From the cell containing the given text, extract its center point as (x, y) coordinate. 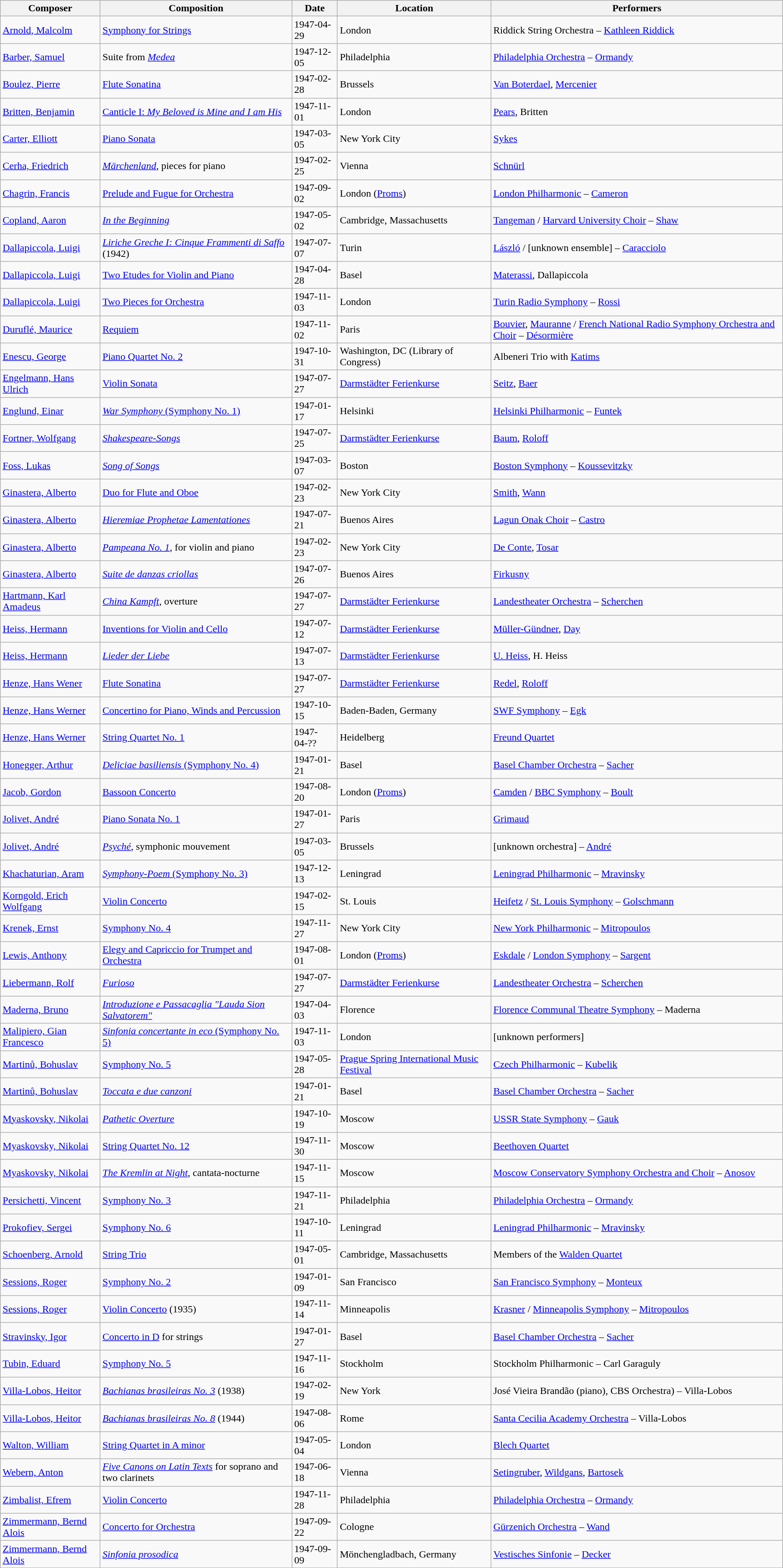
Piano Sonata No. 1 (196, 819)
1947-04-03 (315, 1010)
1947-11-30 (315, 1145)
Sinfonia concertante in eco (Symphony No. 5) (196, 1037)
Deliciae basiliensis (Symphony No. 4) (196, 765)
Symphony for Strings (196, 30)
San Francisco (414, 1282)
War Symphony (Symphony No. 1) (196, 411)
Shakespeare-Songs (196, 438)
Sykes (637, 139)
1947-07-07 (315, 248)
1947-01-17 (315, 411)
Minneapolis (414, 1309)
Enescu, George (50, 356)
Jacob, Gordon (50, 792)
1947-07-25 (315, 438)
Stockholm (414, 1364)
Walton, William (50, 1445)
Firkusny (637, 574)
Foss, Lukas (50, 465)
Stravinsky, Igor (50, 1336)
Boston (414, 465)
Symphony No. 4 (196, 928)
China Kampft, overture (196, 602)
[unknown orchestra] – André (637, 847)
1947-01-09 (315, 1282)
Lieder der Liebe (196, 656)
Canticle I: My Beloved is Mine and I am His (196, 111)
Engelmann, Hans Ulrich (50, 384)
Prelude and Fugue for Orchestra (196, 193)
Redel, Roloff (637, 683)
1947-05-28 (315, 1064)
1947-04-29 (315, 30)
1947-02-19 (315, 1391)
Seitz, Baer (637, 384)
1947-11-02 (315, 329)
1947-10-11 (315, 1227)
1947-04-28 (315, 274)
London Philharmonic – Cameron (637, 193)
1947-11-28 (315, 1499)
Pears, Britten (637, 111)
Cologne (414, 1527)
Gürzenich Orchestra – Wand (637, 1527)
Webern, Anton (50, 1473)
U. Heiss, H. Heiss (637, 656)
Fortner, Wolfgang (50, 438)
1947-05-04 (315, 1445)
Symphony No. 3 (196, 1200)
Duo for Flute and Oboe (196, 493)
Boston Symphony – Koussevitzky (637, 465)
1947-09-09 (315, 1554)
Freund Quartet (637, 737)
1947-11-01 (315, 111)
Symphony No. 6 (196, 1227)
Beethoven Quartet (637, 1145)
Englund, Einar (50, 411)
Schnürl (637, 166)
Arnold, Malcolm (50, 30)
String Quartet No. 1 (196, 737)
1947-11-15 (315, 1173)
Requiem (196, 329)
Persichetti, Vincent (50, 1200)
1947-07-13 (315, 656)
Toccata e due canzoni (196, 1091)
USSR State Symphony – Gauk (637, 1119)
[unknown performers] (637, 1037)
Hieremiae Prophetae Lamentationes (196, 520)
1947-09-02 (315, 193)
Baden-Baden, Germany (414, 710)
Song of Songs (196, 465)
Krasner / Minneapolis Symphony – Mitropoulos (637, 1309)
1947-11-27 (315, 928)
Symphony-Poem (Symphony No. 3) (196, 874)
1947-05-02 (315, 220)
Lewis, Anthony (50, 956)
Khachaturian, Aram (50, 874)
Furioso (196, 982)
Baum, Roloff (637, 438)
1947-08-01 (315, 956)
Helsinki (414, 411)
Malipiero, Gian Francesco (50, 1037)
Czech Philharmonic – Kubelik (637, 1064)
1947-08-20 (315, 792)
1947-07-26 (315, 574)
Albeneri Trio with Katims (637, 356)
Piano Quartet No. 2 (196, 356)
Introduzione e Passacaglia "Lauda Sion Salvatorem" (196, 1010)
Materassi, Dallapiccola (637, 274)
Prokofiev, Sergei (50, 1227)
Date (315, 8)
Pampeana No. 1, for violin and piano (196, 547)
Duruflé, Maurice (50, 329)
Korngold, Erich Wolfgang (50, 901)
Krenek, Ernst (50, 928)
Violin Concerto (1935) (196, 1309)
1947-10-15 (315, 710)
1947-07-12 (315, 628)
Cerha, Friedrich (50, 166)
Concerto for Orchestra (196, 1527)
1947-12-05 (315, 57)
In the Beginning (196, 220)
José Vieira Brandão (piano), CBS Orchestra) – Villa-Lobos (637, 1391)
Eskdale / London Symphony – Sargent (637, 956)
1947-03-07 (315, 465)
Stockholm Philharmonic – Carl Garaguly (637, 1364)
Schoenberg, Arnold (50, 1255)
1947-02-15 (315, 901)
Psyché, symphonic mouvement (196, 847)
String Quartet No. 12 (196, 1145)
Bassoon Concerto (196, 792)
String Quartet in A minor (196, 1445)
The Kremlin at Night, cantata-nocturne (196, 1173)
Tubin, Eduard (50, 1364)
String Trio (196, 1255)
Suite from Medea (196, 57)
Santa Cecilia Academy Orchestra – Villa-Lobos (637, 1418)
Performers (637, 8)
Concerto in D for strings (196, 1336)
New York (414, 1391)
Turin (414, 248)
Barber, Samuel (50, 57)
1947-05-01 (315, 1255)
Washington, DC (Library of Congress) (414, 356)
1947-04-?? (315, 737)
Violin Sonata (196, 384)
Chagrin, Francis (50, 193)
1947-08-06 (315, 1418)
Composition (196, 8)
Copland, Aaron (50, 220)
Lagun Onak Choir – Castro (637, 520)
Members of the Walden Quartet (637, 1255)
Vestisches Sinfonie – Decker (637, 1554)
Location (414, 8)
Riddick String Orchestra – Kathleen Riddick (637, 30)
St. Louis (414, 901)
1947-11-21 (315, 1200)
1947-09-22 (315, 1527)
Hartmann, Karl Amadeus (50, 602)
Henze, Hans Wener (50, 683)
Pathetic Overture (196, 1119)
Britten, Benjamin (50, 111)
Boulez, Pierre (50, 85)
Piano Sonata (196, 139)
Carter, Elliott (50, 139)
Müller-Gündner, Day (637, 628)
1947-11-14 (315, 1309)
Florence Communal Theatre Symphony – Maderna (637, 1010)
1947-02-28 (315, 85)
Helsinki Philharmonic – Funtek (637, 411)
Mönchengladbach, Germany (414, 1554)
Blech Quartet (637, 1445)
Smith, Wann (637, 493)
Tangeman / Harvard University Choir – Shaw (637, 220)
Florence (414, 1010)
Suite de danzas criollas (196, 574)
San Francisco Symphony – Monteux (637, 1282)
Setingruber, Wildgans, Bartosek (637, 1473)
Grimaud (637, 819)
Turin Radio Symphony – Rossi (637, 302)
Liebermann, Rolf (50, 982)
1947-07-21 (315, 520)
Camden / BBC Symphony – Boult (637, 792)
Märchenland, pieces for piano (196, 166)
Symphony No. 2 (196, 1282)
Liriche Greche I: Cinque Frammenti di Saffo (1942) (196, 248)
Heifetz / St. Louis Symphony – Golschmann (637, 901)
New York Philharmonic – Mitropoulos (637, 928)
Zimbalist, Efrem (50, 1499)
1947-10-19 (315, 1119)
SWF Symphony – Egk (637, 710)
László / [unknown ensemble] – Caracciolo (637, 248)
Bachianas brasileiras No. 3 (1938) (196, 1391)
Five Canons on Latin Texts for soprano and two clarinets (196, 1473)
Rome (414, 1418)
Van Boterdael, Mercenier (637, 85)
De Conte, Tosar (637, 547)
Concertino for Piano, Winds and Percussion (196, 710)
1947-02-25 (315, 166)
1947-11-16 (315, 1364)
Prague Spring International Music Festival (414, 1064)
Moscow Conservatory Symphony Orchestra and Choir – Anosov (637, 1173)
Inventions for Violin and Cello (196, 628)
Two Pieces for Orchestra (196, 302)
Sinfonia prosodica (196, 1554)
Honegger, Arthur (50, 765)
1947-12-13 (315, 874)
1947-10-31 (315, 356)
Elegy and Capriccio for Trumpet and Orchestra (196, 956)
Maderna, Bruno (50, 1010)
Bachianas brasileiras No. 8 (1944) (196, 1418)
1947-06-18 (315, 1473)
Composer (50, 8)
Heidelberg (414, 737)
Two Etudes for Violin and Piano (196, 274)
Bouvier, Mauranne / French National Radio Symphony Orchestra and Choir – Désormière (637, 329)
